Return (x, y) of the center of cell containing provided text 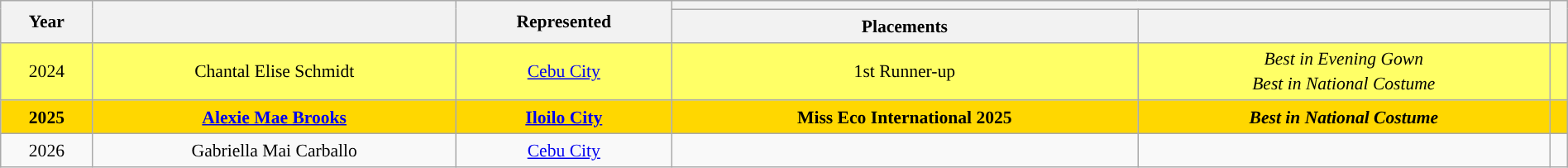
Best in Evening GownBest in National Costume (1344, 71)
Placements (905, 26)
Alexie Mae Brooks (275, 118)
Best in National Costume (1344, 118)
Year (46, 22)
2026 (46, 151)
Miss Eco International 2025 (905, 118)
2024 (46, 71)
2025 (46, 118)
Chantal Elise Schmidt (275, 71)
Represented (564, 22)
Gabriella Mai Carballo (275, 151)
1st Runner-up (905, 71)
Iloilo City (564, 118)
